Locate the cell with the specified text and output its (X, Y) center coordinate. 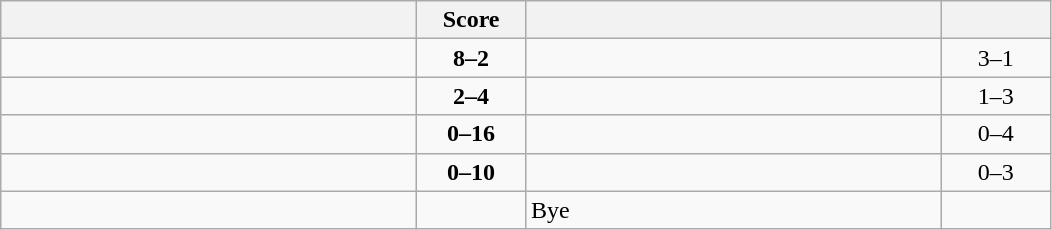
0–16 (472, 134)
3–1 (996, 58)
1–3 (996, 96)
2–4 (472, 96)
Score (472, 20)
0–10 (472, 172)
0–4 (996, 134)
Bye (733, 210)
8–2 (472, 58)
0–3 (996, 172)
